Capture the cell that displays the provided text and extract its [x, y] central coordinate. 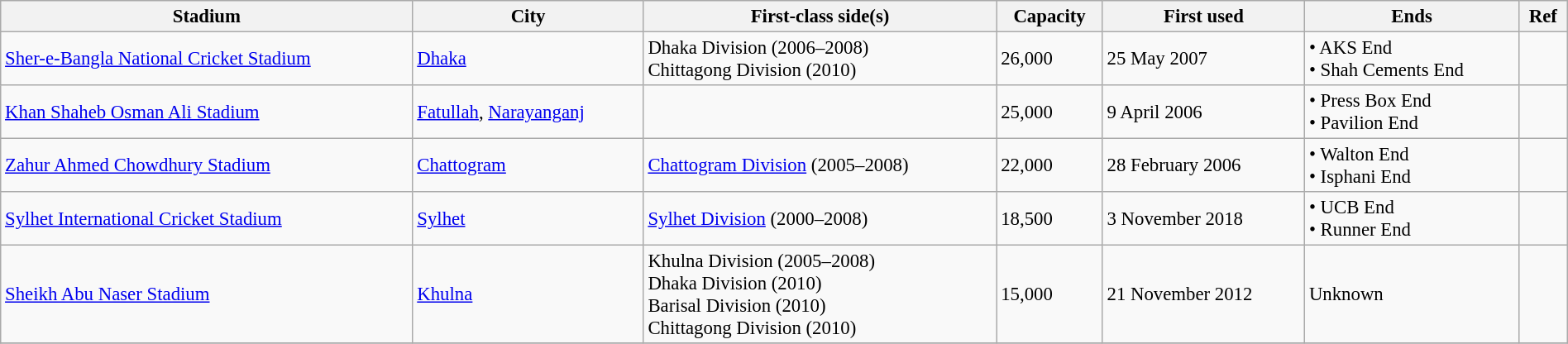
Dhaka [528, 60]
Sheikh Abu Naser Stadium [207, 294]
Sylhet [528, 218]
Sylhet Division (2000–2008) [820, 218]
21 November 2012 [1203, 294]
Khulna Division (2005–2008)Dhaka Division (2010)Barisal Division (2010)Chittagong Division (2010) [820, 294]
9 April 2006 [1203, 112]
Khan Shaheb Osman Ali Stadium [207, 112]
Chattogram [528, 165]
26,000 [1049, 60]
15,000 [1049, 294]
Stadium [207, 17]
• Walton End • Isphani End [1413, 165]
25,000 [1049, 112]
Capacity [1049, 17]
First used [1203, 17]
City [528, 17]
Chattogram Division (2005–2008) [820, 165]
Sylhet International Cricket Stadium [207, 218]
3 November 2018 [1203, 218]
• AKS End• Shah Cements End [1413, 60]
22,000 [1049, 165]
28 February 2006 [1203, 165]
Ref [1543, 17]
Ends [1413, 17]
Fatullah, Narayanganj [528, 112]
18,500 [1049, 218]
Unknown [1413, 294]
Zahur Ahmed Chowdhury Stadium [207, 165]
Sher-e-Bangla National Cricket Stadium [207, 60]
25 May 2007 [1203, 60]
• UCB End• Runner End [1413, 218]
Khulna [528, 294]
First-class side(s) [820, 17]
Dhaka Division (2006–2008)Chittagong Division (2010) [820, 60]
• Press Box End• Pavilion End [1413, 112]
